Search for the cell housing the specified text and yield its [x, y] center coordinate. 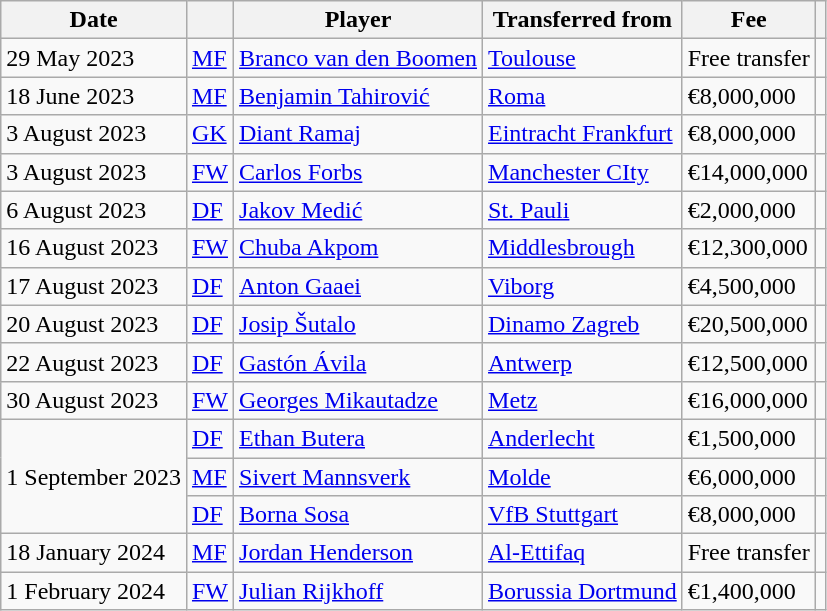
Jakov Medić [358, 210]
Metz [583, 400]
€12,300,000 [748, 248]
€20,500,000 [748, 324]
GK [210, 134]
6 August 2023 [94, 210]
Anderlecht [583, 438]
€4,500,000 [748, 286]
30 August 2023 [94, 400]
Toulouse [583, 58]
Carlos Forbs [358, 172]
Gastón Ávila [358, 362]
€6,000,000 [748, 477]
Ethan Butera [358, 438]
St. Pauli [583, 210]
Middlesbrough [583, 248]
Sivert Mannsverk [358, 477]
Jordan Henderson [358, 553]
Al-Ettifaq [583, 553]
17 August 2023 [94, 286]
Borussia Dortmund [583, 591]
16 August 2023 [94, 248]
Josip Šutalo [358, 324]
Molde [583, 477]
Transferred from [583, 20]
€16,000,000 [748, 400]
29 May 2023 [94, 58]
Julian Rijkhoff [358, 591]
€2,000,000 [748, 210]
1 September 2023 [94, 476]
Benjamin Tahirović [358, 96]
22 August 2023 [94, 362]
Anton Gaaei [358, 286]
Date [94, 20]
Player [358, 20]
€14,000,000 [748, 172]
€1,400,000 [748, 591]
Branco van den Boomen [358, 58]
20 August 2023 [94, 324]
Eintracht Frankfurt [583, 134]
Manchester CIty [583, 172]
VfB Stuttgart [583, 515]
Chuba Akpom [358, 248]
Fee [748, 20]
18 January 2024 [94, 553]
Georges Mikautadze [358, 400]
1 February 2024 [94, 591]
Diant Ramaj [358, 134]
€1,500,000 [748, 438]
18 June 2023 [94, 96]
Borna Sosa [358, 515]
€12,500,000 [748, 362]
Viborg [583, 286]
Antwerp [583, 362]
Roma [583, 96]
Dinamo Zagreb [583, 324]
